Detect which cell encompasses the target text, then output its [x, y] center coordinate. 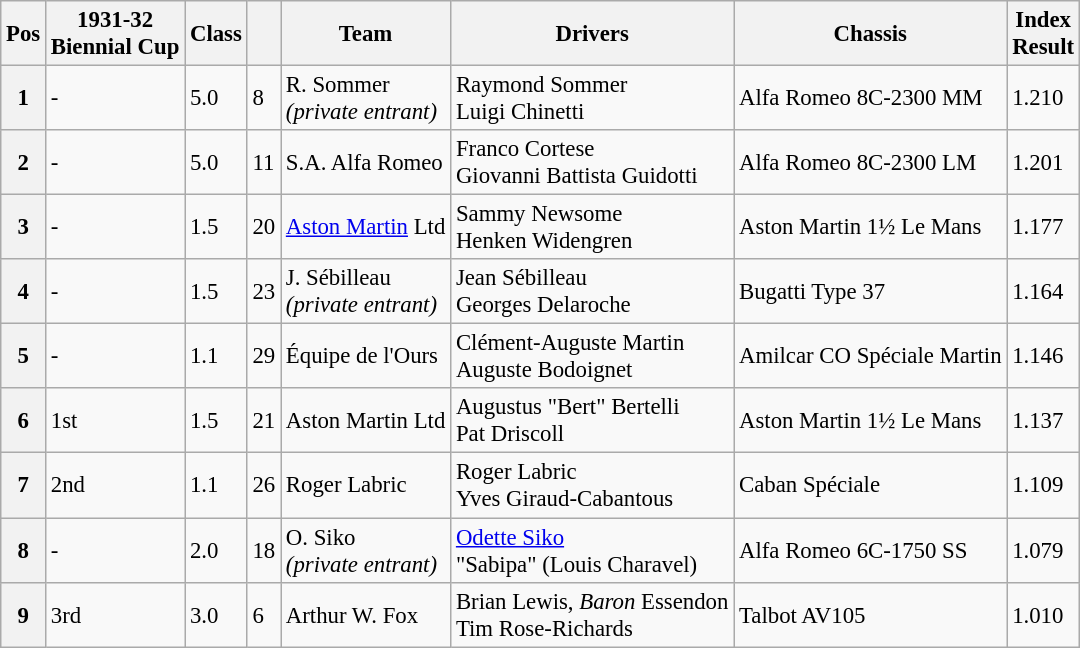
Pos [24, 34]
IndexResult [1044, 34]
S.A. Alfa Romeo [366, 162]
Équipe de l'Ours [366, 356]
5 [24, 356]
3rd [116, 614]
Alfa Romeo 8C-2300 LM [870, 162]
Amilcar CO Spéciale Martin [870, 356]
Alfa Romeo 8C-2300 MM [870, 98]
1 [24, 98]
26 [264, 486]
Bugatti Type 37 [870, 292]
2nd [116, 486]
Brian Lewis, Baron Essendon Tim Rose-Richards [592, 614]
Roger Labric [366, 486]
21 [264, 420]
Augustus "Bert" Bertelli Pat Driscoll [592, 420]
Raymond Sommer Luigi Chinetti [592, 98]
O. Siko(private entrant) [366, 550]
1.164 [1044, 292]
Franco Cortese Giovanni Battista Guidotti [592, 162]
Talbot AV105 [870, 614]
Arthur W. Fox [366, 614]
9 [24, 614]
3.0 [216, 614]
Clément-Auguste Martin Auguste Bodoignet [592, 356]
Team [366, 34]
2 [24, 162]
1931-32Biennial Cup [116, 34]
7 [24, 486]
3 [24, 228]
4 [24, 292]
Sammy Newsome Henken Widengren [592, 228]
20 [264, 228]
J. Sébilleau(private entrant) [366, 292]
1.177 [1044, 228]
Chassis [870, 34]
Odette Siko "Sabipa" (Louis Charavel) [592, 550]
29 [264, 356]
1.079 [1044, 550]
1.109 [1044, 486]
1.146 [1044, 356]
23 [264, 292]
Alfa Romeo 6C-1750 SS [870, 550]
18 [264, 550]
1.210 [1044, 98]
Roger Labric Yves Giraud-Cabantous [592, 486]
2.0 [216, 550]
R. Sommer(private entrant) [366, 98]
1.137 [1044, 420]
1st [116, 420]
1.201 [1044, 162]
1.010 [1044, 614]
Class [216, 34]
Caban Spéciale [870, 486]
11 [264, 162]
Jean Sébilleau Georges Delaroche [592, 292]
Drivers [592, 34]
